Output the [X, Y] coordinate of the center of the cell containing the given text.  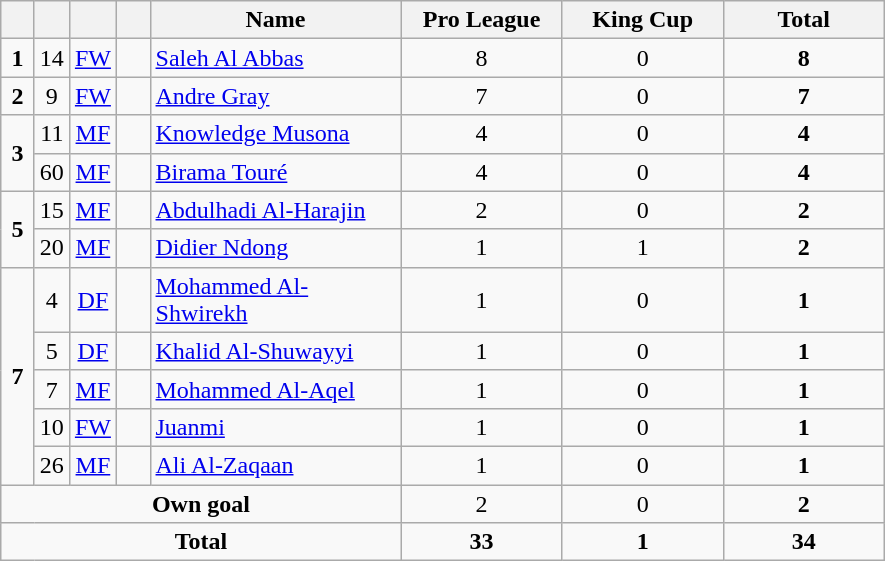
33 [482, 542]
3 [18, 153]
Birama Touré [276, 172]
Andre Gray [276, 96]
11 [52, 134]
14 [52, 58]
Didier Ndong [276, 248]
Khalid Al-Shuwayyi [276, 351]
Name [276, 20]
Mohammed Al-Aqel [276, 389]
34 [804, 542]
20 [52, 248]
26 [52, 465]
Pro League [482, 20]
Saleh Al Abbas [276, 58]
Knowledge Musona [276, 134]
Own goal [201, 503]
60 [52, 172]
King Cup [642, 20]
15 [52, 210]
10 [52, 427]
Juanmi [276, 427]
Mohammed Al-Shwirekh [276, 300]
Abdulhadi Al-Harajin [276, 210]
9 [52, 96]
Ali Al-Zaqaan [276, 465]
